Scan for the cell matching the given text and deliver its (x, y) coordinate at center. 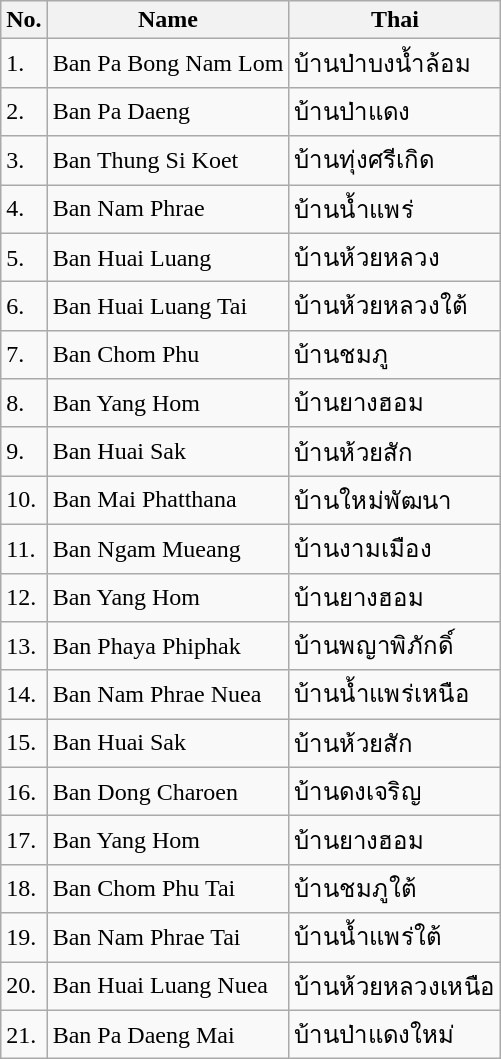
Ban Nam Phrae (168, 208)
Ban Phaya Phiphak (168, 646)
Thai (395, 20)
บ้านดงเจริญ (395, 792)
8. (24, 404)
Ban Huai Luang Tai (168, 306)
Ban Dong Charoen (168, 792)
บ้านน้ำแพร่ใต้ (395, 938)
1. (24, 64)
16. (24, 792)
บ้านทุ่งศรีเกิด (395, 160)
17. (24, 840)
บ้านชมภู (395, 354)
Ban Mai Phatthana (168, 500)
13. (24, 646)
No. (24, 20)
บ้านชมภูใต้ (395, 888)
บ้านน้ำแพร่เหนือ (395, 694)
9. (24, 452)
18. (24, 888)
7. (24, 354)
Ban Huai Luang Nuea (168, 986)
20. (24, 986)
บ้านใหม่พัฒนา (395, 500)
Ban Ngam Mueang (168, 548)
12. (24, 598)
บ้านป่าแดง (395, 112)
5. (24, 258)
6. (24, 306)
Ban Huai Luang (168, 258)
Ban Nam Phrae Nuea (168, 694)
บ้านงามเมือง (395, 548)
Ban Chom Phu Tai (168, 888)
บ้านน้ำแพร่ (395, 208)
10. (24, 500)
บ้านพญาพิภักดิ์ (395, 646)
19. (24, 938)
Ban Nam Phrae Tai (168, 938)
Name (168, 20)
บ้านห้วยหลวงเหนือ (395, 986)
Ban Thung Si Koet (168, 160)
14. (24, 694)
3. (24, 160)
บ้านห้วยหลวงใต้ (395, 306)
Ban Pa Daeng (168, 112)
15. (24, 744)
บ้านป่าแดงใหม่ (395, 1034)
บ้านห้วยหลวง (395, 258)
Ban Pa Daeng Mai (168, 1034)
21. (24, 1034)
Ban Chom Phu (168, 354)
บ้านป่าบงน้ำล้อม (395, 64)
11. (24, 548)
4. (24, 208)
Ban Pa Bong Nam Lom (168, 64)
2. (24, 112)
